Search for the cell housing the specified text and yield its [x, y] center coordinate. 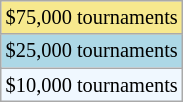
$75,000 tournaments [92, 17]
$10,000 tournaments [92, 85]
$25,000 tournaments [92, 51]
